Scan for the cell matching the given text and deliver its (x, y) coordinate at center. 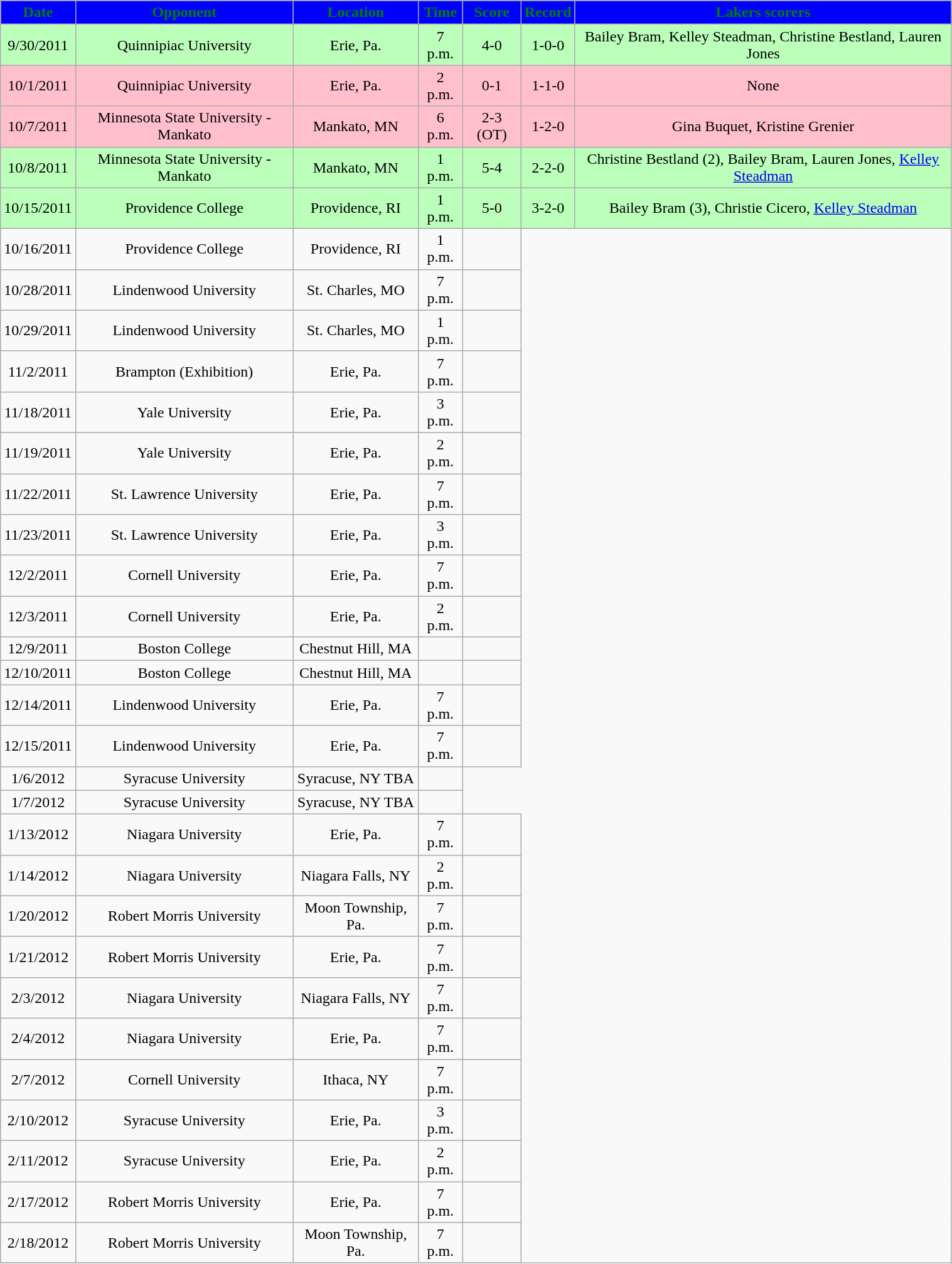
10/1/2011 (38, 85)
Record (548, 13)
11/18/2011 (38, 412)
Bailey Bram, Kelley Steadman, Christine Bestland, Lauren Jones (763, 45)
2/10/2012 (38, 1121)
None (763, 85)
2/11/2012 (38, 1161)
10/8/2011 (38, 167)
Gina Buquet, Kristine Grenier (763, 127)
9/30/2011 (38, 45)
10/15/2011 (38, 208)
2/17/2012 (38, 1202)
5-0 (492, 208)
1/7/2012 (38, 802)
12/3/2011 (38, 616)
Bailey Bram (3), Christie Cicero, Kelley Steadman (763, 208)
2/18/2012 (38, 1243)
Time (441, 13)
Lakers scorers (763, 13)
6 p.m. (441, 127)
Ithaca, NY (355, 1079)
1/6/2012 (38, 778)
11/2/2011 (38, 372)
1/20/2012 (38, 916)
1-2-0 (548, 127)
11/23/2011 (38, 535)
1-0-0 (548, 45)
12/15/2011 (38, 746)
2/7/2012 (38, 1079)
2/3/2012 (38, 998)
Date (38, 13)
12/9/2011 (38, 649)
4-0 (492, 45)
10/16/2011 (38, 249)
Opponent (185, 13)
2/4/2012 (38, 1038)
Brampton (Exhibition) (185, 372)
10/28/2011 (38, 290)
2-3 (OT) (492, 127)
11/19/2011 (38, 453)
11/22/2011 (38, 493)
12/10/2011 (38, 673)
10/29/2011 (38, 330)
12/2/2011 (38, 576)
1-1-0 (548, 85)
1/21/2012 (38, 956)
0-1 (492, 85)
3-2-0 (548, 208)
5-4 (492, 167)
Location (355, 13)
Christine Bestland (2), Bailey Bram, Lauren Jones, Kelley Steadman (763, 167)
2-2-0 (548, 167)
Score (492, 13)
1/13/2012 (38, 835)
1/14/2012 (38, 875)
12/14/2011 (38, 705)
10/7/2011 (38, 127)
